Locate the cell with the specified text and output its [x, y] center coordinate. 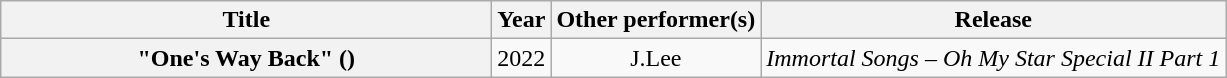
Title [246, 20]
"One's Way Back" () [246, 58]
2022 [522, 58]
J.Lee [656, 58]
Release [994, 20]
Other performer(s) [656, 20]
Immortal Songs – Oh My Star Special II Part 1 [994, 58]
Year [522, 20]
